Return (x, y) of the center of cell containing provided text 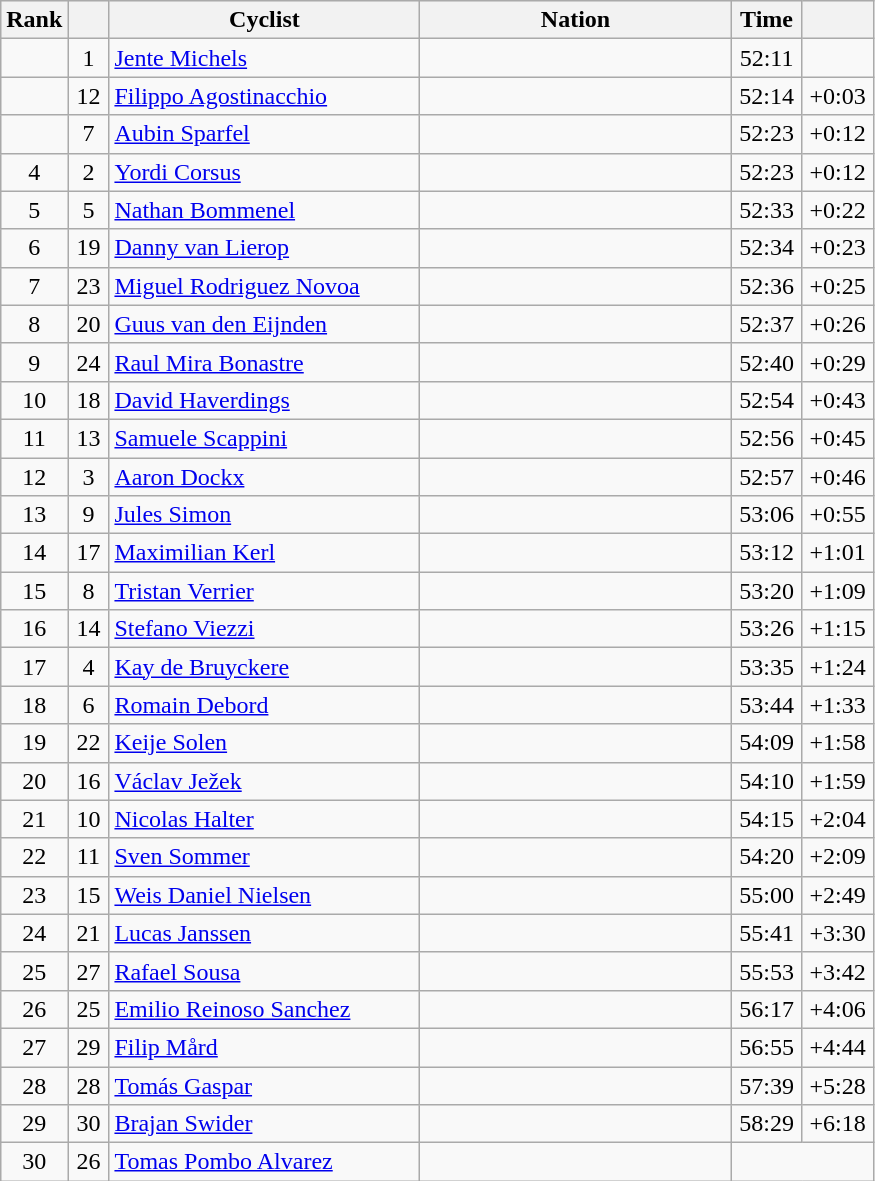
53:06 (766, 515)
Brajan Swider (264, 1124)
+1:58 (838, 743)
Rank (34, 20)
David Haverdings (264, 400)
Sven Sommer (264, 857)
+1:59 (838, 781)
52:54 (766, 400)
58:29 (766, 1124)
Lucas Janssen (264, 933)
+3:42 (838, 971)
1 (88, 58)
+0:43 (838, 400)
52:57 (766, 477)
Samuele Scappini (264, 438)
Keije Solen (264, 743)
+0:25 (838, 286)
54:09 (766, 743)
Filippo Agostinacchio (264, 96)
+5:28 (838, 1085)
56:55 (766, 1047)
Nation (576, 20)
Cyclist (264, 20)
Filip Mård (264, 1047)
52:34 (766, 248)
56:17 (766, 1009)
+0:22 (838, 210)
Jules Simon (264, 515)
53:26 (766, 629)
+0:46 (838, 477)
+1:33 (838, 705)
Maximilian Kerl (264, 553)
52:11 (766, 58)
52:14 (766, 96)
Time (766, 20)
+0:29 (838, 362)
+2:04 (838, 819)
55:41 (766, 933)
+1:15 (838, 629)
54:15 (766, 819)
Jente Michels (264, 58)
Miguel Rodriguez Novoa (264, 286)
+4:44 (838, 1047)
3 (88, 477)
52:40 (766, 362)
Danny van Lierop (264, 248)
52:36 (766, 286)
Nathan Bommenel (264, 210)
Tristan Verrier (264, 591)
Aubin Sparfel (264, 134)
+2:09 (838, 857)
54:10 (766, 781)
+2:49 (838, 895)
52:37 (766, 324)
+4:06 (838, 1009)
54:20 (766, 857)
Emilio Reinoso Sanchez (264, 1009)
+1:01 (838, 553)
Romain Debord (264, 705)
Tomás Gaspar (264, 1085)
Stefano Viezzi (264, 629)
2 (88, 172)
+0:23 (838, 248)
+1:24 (838, 667)
Guus van den Eijnden (264, 324)
+0:03 (838, 96)
Václav Ježek (264, 781)
53:20 (766, 591)
Rafael Sousa (264, 971)
Weis Daniel Nielsen (264, 895)
+6:18 (838, 1124)
52:33 (766, 210)
Raul Mira Bonastre (264, 362)
53:44 (766, 705)
52:56 (766, 438)
55:00 (766, 895)
Aaron Dockx (264, 477)
+0:55 (838, 515)
55:53 (766, 971)
Tomas Pombo Alvarez (264, 1162)
Nicolas Halter (264, 819)
+1:09 (838, 591)
53:12 (766, 553)
+0:26 (838, 324)
Yordi Corsus (264, 172)
53:35 (766, 667)
57:39 (766, 1085)
+3:30 (838, 933)
+0:45 (838, 438)
Kay de Bruyckere (264, 667)
